Return the (X, Y) coordinate for the center point of the cell that contains the specified text.  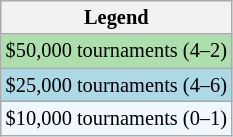
$25,000 tournaments (4–6) (116, 85)
$10,000 tournaments (0–1) (116, 118)
Legend (116, 17)
$50,000 tournaments (4–2) (116, 51)
